Extract the (X, Y) coordinate from the center of the cell holding the provided text.  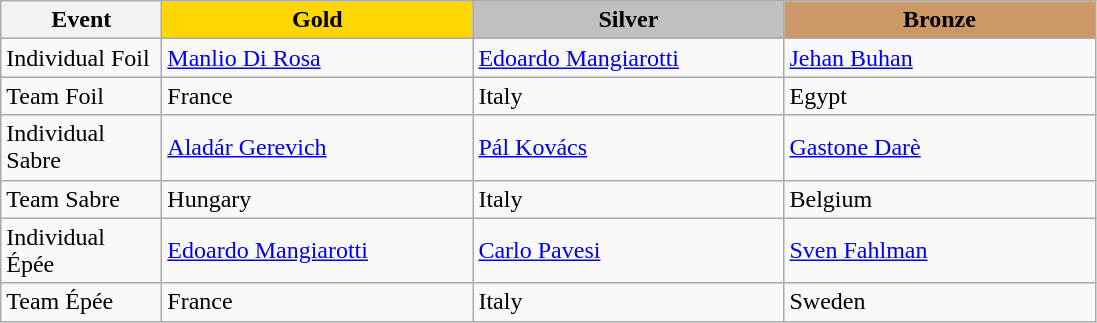
Gold (318, 20)
Hungary (318, 199)
Carlo Pavesi (628, 250)
Jehan Buhan (940, 58)
Individual Épée (82, 250)
Individual Foil (82, 58)
Team Épée (82, 302)
Aladár Gerevich (318, 148)
Gastone Darè (940, 148)
Sweden (940, 302)
Pál Kovács (628, 148)
Manlio Di Rosa (318, 58)
Individual Sabre (82, 148)
Team Foil (82, 96)
Belgium (940, 199)
Egypt (940, 96)
Team Sabre (82, 199)
Sven Fahlman (940, 250)
Event (82, 20)
Silver (628, 20)
Bronze (940, 20)
